Output the (X, Y) coordinate of the center of the cell containing the given text.  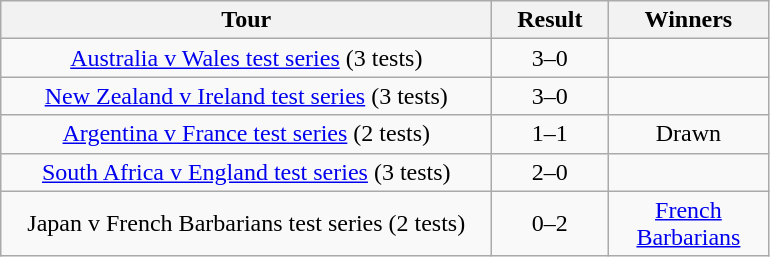
Argentina v France test series (2 tests) (246, 134)
Winners (688, 20)
2–0 (550, 172)
1–1 (550, 134)
Tour (246, 20)
Drawn (688, 134)
South Africa v England test series (3 tests) (246, 172)
0–2 (550, 224)
French Barbarians (688, 224)
Australia v Wales test series (3 tests) (246, 58)
New Zealand v Ireland test series (3 tests) (246, 96)
Result (550, 20)
Japan v French Barbarians test series (2 tests) (246, 224)
